Extract the [X, Y] coordinate from the center of the cell holding the provided text.  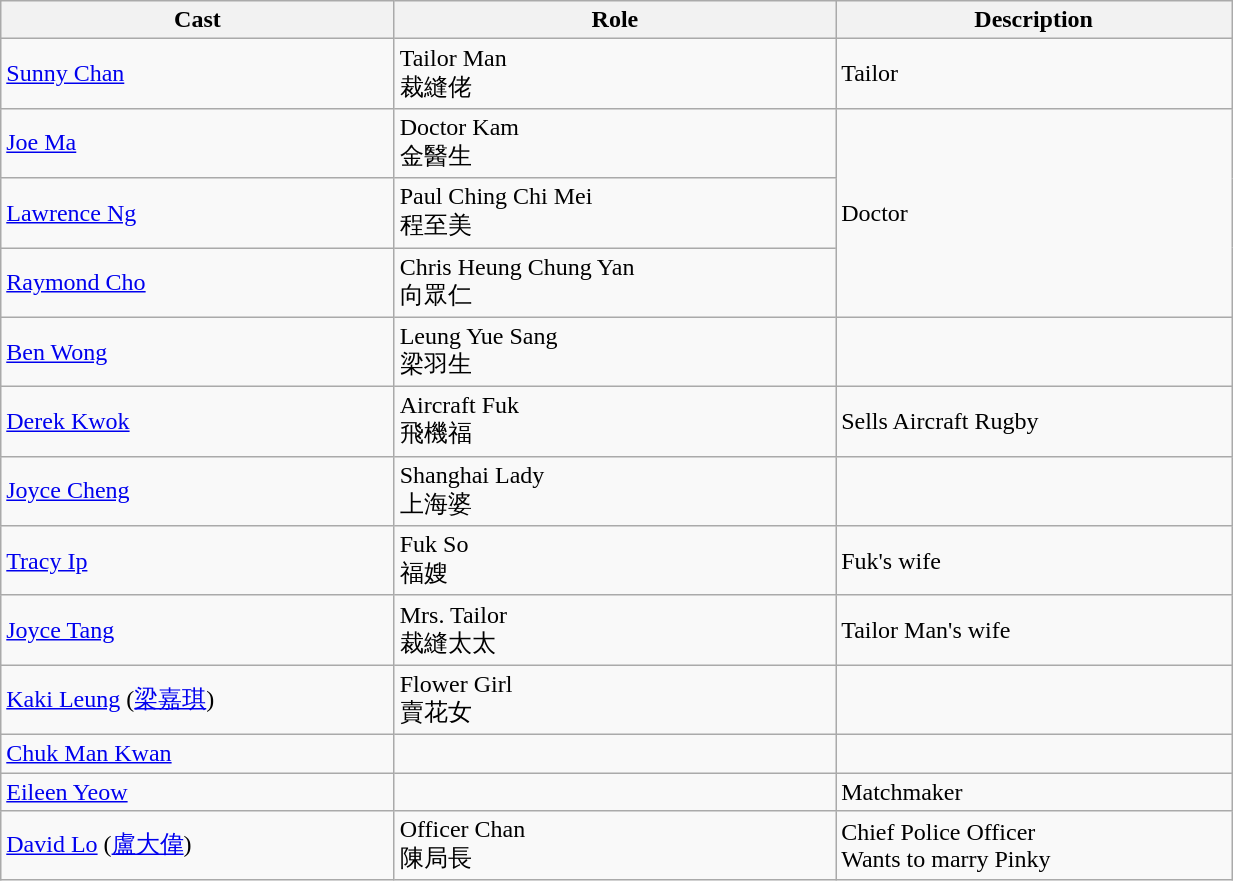
Mrs. Tailor裁縫太太 [614, 630]
Ben Wong [198, 352]
Leung Yue Sang梁羽生 [614, 352]
Tracy Ip [198, 561]
Joyce Cheng [198, 491]
Tailor [1034, 74]
Tailor Man's wife [1034, 630]
Flower Girl賣花女 [614, 700]
Sunny Chan [198, 74]
Tailor Man裁縫佬 [614, 74]
Officer Chan陳局長 [614, 846]
Lawrence Ng [198, 213]
Joe Ma [198, 143]
Fuk So福嫂 [614, 561]
Shanghai Lady上海婆 [614, 491]
David Lo (盧大偉) [198, 846]
Aircraft Fuk飛機福 [614, 422]
Fuk's wife [1034, 561]
Cast [198, 20]
Chris Heung Chung Yan向眾仁 [614, 283]
Doctor [1034, 212]
Eileen Yeow [198, 791]
Kaki Leung (梁嘉琪) [198, 700]
Chuk Man Kwan [198, 753]
Description [1034, 20]
Derek Kwok [198, 422]
Raymond Cho [198, 283]
Sells Aircraft Rugby [1034, 422]
Matchmaker [1034, 791]
Role [614, 20]
Chief Police OfficerWants to marry Pinky [1034, 846]
Paul Ching Chi Mei程至美 [614, 213]
Doctor Kam金醫生 [614, 143]
Joyce Tang [198, 630]
